Pinpoint the cell where the given text exists, returning its (X, Y) midpoint coordinate. 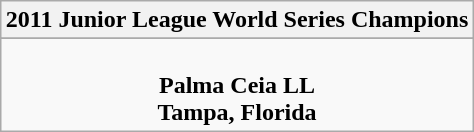
Palma Ceia LLTampa, Florida (237, 85)
2011 Junior League World Series Champions (237, 20)
